Identify which cell holds the provided text, then report its (x, y) central coordinate. 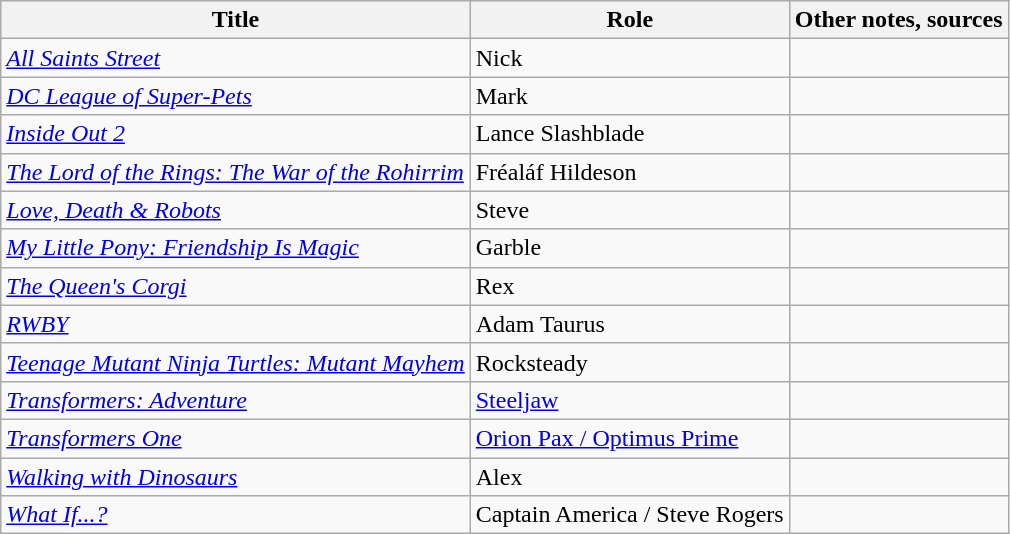
My Little Pony: Friendship Is Magic (236, 248)
Alex (630, 477)
Rocksteady (630, 362)
Nick (630, 58)
Mark (630, 96)
The Lord of the Rings: The War of the Rohirrim (236, 172)
Transformers One (236, 438)
RWBY (236, 324)
Inside Out 2 (236, 134)
All Saints Street (236, 58)
DC League of Super-Pets (236, 96)
Walking with Dinosaurs (236, 477)
What If...? (236, 515)
Captain America / Steve Rogers (630, 515)
Adam Taurus (630, 324)
Love, Death & Robots (236, 210)
Teenage Mutant Ninja Turtles: Mutant Mayhem (236, 362)
Orion Pax / Optimus Prime (630, 438)
The Queen's Corgi (236, 286)
Garble (630, 248)
Steeljaw (630, 400)
Lance Slashblade (630, 134)
Steve (630, 210)
Other notes, sources (898, 20)
Transformers: Adventure (236, 400)
Role (630, 20)
Title (236, 20)
Rex (630, 286)
Fréaláf Hildeson (630, 172)
